Provide the (X, Y) coordinate of the cell's center where the given text is located.  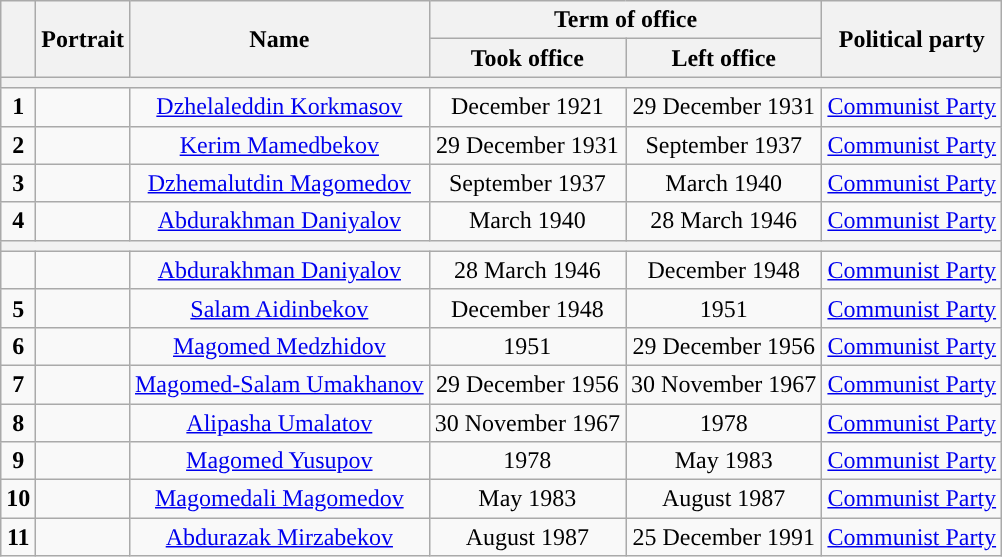
9 (18, 461)
Left office (724, 58)
5 (18, 308)
Magomed Medzhidov (279, 346)
2 (18, 145)
4 (18, 221)
7 (18, 384)
1 (18, 107)
Term of office (626, 20)
Kerim Mamedbekov (279, 145)
Salam Aidinbekov (279, 308)
Magomed Yusupov (279, 461)
Took office (527, 58)
Magomed-Salam Umakhanov (279, 384)
8 (18, 423)
Name (279, 39)
Dzhelaleddin Korkmasov (279, 107)
Political party (912, 39)
3 (18, 183)
10 (18, 499)
December 1921 (527, 107)
6 (18, 346)
Dzhemalutdin Magomedov (279, 183)
11 (18, 537)
Magomedali Magomedov (279, 499)
Abdurazak Mirzabekov (279, 537)
25 December 1991 (724, 537)
Portrait (83, 39)
Alipasha Umalatov (279, 423)
